Output the [X, Y] coordinate of the center of the cell containing the given text.  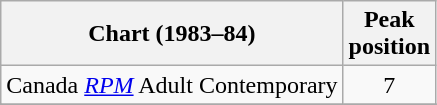
Canada RPM Adult Contemporary [172, 85]
7 [389, 85]
Chart (1983–84) [172, 34]
Peakposition [389, 34]
